From the cell containing the given text, extract its center point as [x, y] coordinate. 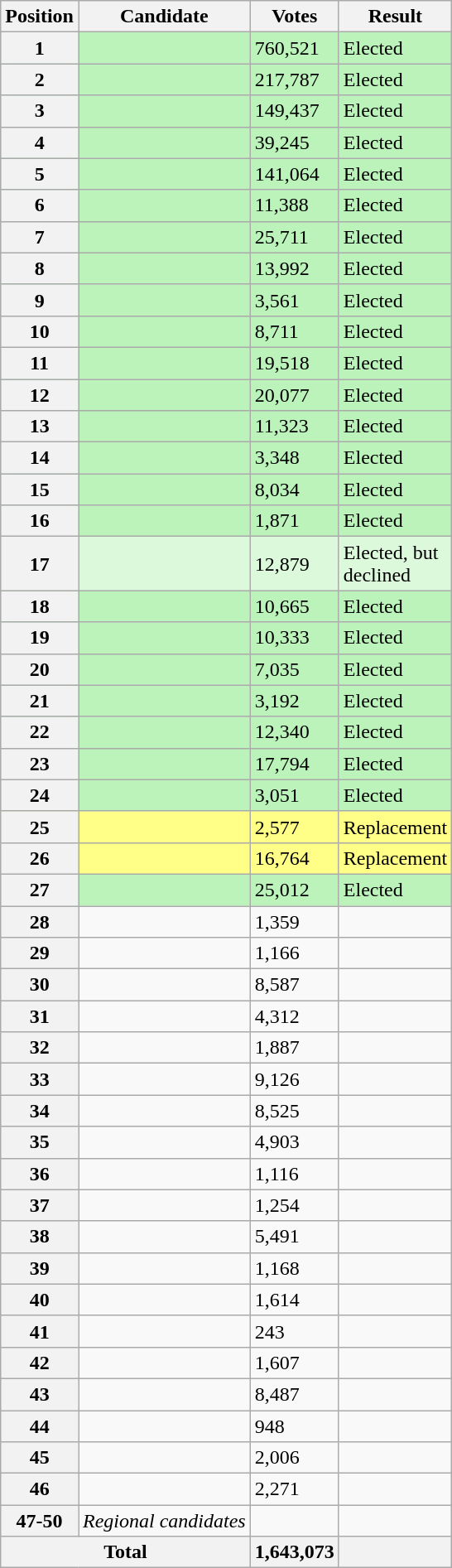
7 [40, 237]
4,903 [295, 1142]
8,711 [295, 331]
2,271 [295, 1489]
9 [40, 300]
1,887 [295, 1048]
760,521 [295, 48]
38 [40, 1237]
4,312 [295, 1016]
243 [295, 1331]
23 [40, 764]
Result [395, 17]
15 [40, 490]
17,794 [295, 764]
1,607 [295, 1363]
3,348 [295, 458]
141,064 [295, 174]
20,077 [295, 395]
24 [40, 795]
19,518 [295, 363]
10,665 [295, 606]
22 [40, 732]
39,245 [295, 142]
30 [40, 985]
1,871 [295, 521]
14 [40, 458]
16 [40, 521]
12,879 [295, 563]
46 [40, 1489]
41 [40, 1331]
35 [40, 1142]
Position [40, 17]
1,116 [295, 1174]
5,491 [295, 1237]
8,034 [295, 490]
1,166 [295, 953]
9,126 [295, 1079]
8,525 [295, 1111]
26 [40, 858]
1 [40, 48]
19 [40, 638]
2,006 [295, 1458]
37 [40, 1205]
Candidate [164, 17]
3,561 [295, 300]
43 [40, 1394]
1,643,073 [295, 1552]
1,359 [295, 922]
11 [40, 363]
42 [40, 1363]
8,487 [295, 1394]
13 [40, 427]
Votes [295, 17]
3,192 [295, 701]
1,168 [295, 1268]
Regional candidates [164, 1521]
Total [126, 1552]
13,992 [295, 268]
11,388 [295, 205]
44 [40, 1426]
3 [40, 111]
10,333 [295, 638]
45 [40, 1458]
31 [40, 1016]
149,437 [295, 111]
47-50 [40, 1521]
2,577 [295, 827]
1,254 [295, 1205]
12,340 [295, 732]
27 [40, 890]
25,012 [295, 890]
948 [295, 1426]
28 [40, 922]
217,787 [295, 80]
25 [40, 827]
18 [40, 606]
10 [40, 331]
25,711 [295, 237]
21 [40, 701]
5 [40, 174]
34 [40, 1111]
36 [40, 1174]
Elected, butdeclined [395, 563]
17 [40, 563]
6 [40, 205]
33 [40, 1079]
12 [40, 395]
20 [40, 669]
3,051 [295, 795]
1,614 [295, 1300]
2 [40, 80]
8 [40, 268]
39 [40, 1268]
4 [40, 142]
8,587 [295, 985]
32 [40, 1048]
29 [40, 953]
16,764 [295, 858]
40 [40, 1300]
11,323 [295, 427]
7,035 [295, 669]
